Capture the cell that displays the provided text and extract its [X, Y] central coordinate. 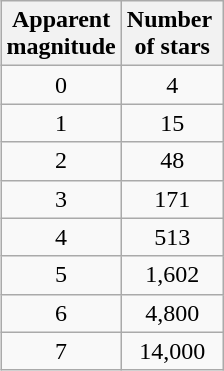
Apparentmagnitude [61, 34]
1 [61, 123]
Number of stars [172, 34]
7 [61, 351]
0 [61, 85]
513 [172, 237]
6 [61, 313]
3 [61, 199]
1,602 [172, 275]
15 [172, 123]
5 [61, 275]
4,800 [172, 313]
48 [172, 161]
14,000 [172, 351]
171 [172, 199]
2 [61, 161]
